From the cell containing the given text, extract its center point as (x, y) coordinate. 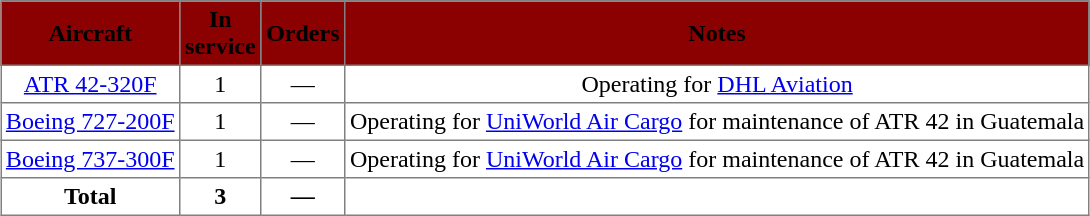
Orders (303, 33)
3 (220, 197)
Notes (718, 33)
Aircraft (90, 33)
Boeing 737-300F (90, 159)
Total (90, 197)
In service (220, 33)
Boeing 727-200F (90, 122)
ATR 42-320F (90, 84)
Operating for DHL Aviation (718, 84)
